For the text-containing cell, return its midpoint in [x, y] coordinate format. 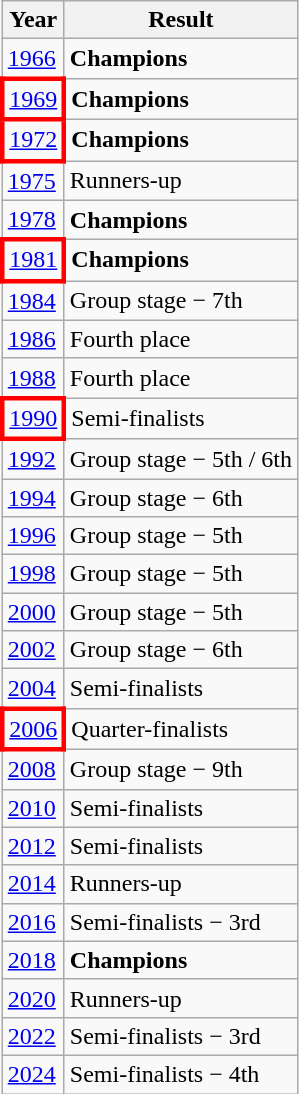
2010 [33, 808]
2016 [33, 922]
1978 [33, 220]
2006 [33, 728]
1972 [33, 140]
1975 [33, 180]
1998 [33, 574]
2012 [33, 846]
2018 [33, 960]
1992 [33, 459]
2020 [33, 998]
2008 [33, 769]
2014 [33, 884]
1994 [33, 497]
1984 [33, 301]
1988 [33, 378]
1996 [33, 536]
Semi-finalists − 4th [180, 1074]
2022 [33, 1036]
Group stage − 9th [180, 769]
1986 [33, 339]
1990 [33, 418]
Quarter-finalists [180, 728]
1969 [33, 98]
2002 [33, 650]
Result [180, 20]
2004 [33, 689]
2024 [33, 1074]
2000 [33, 612]
1981 [33, 260]
Group stage − 5th / 6th [180, 459]
1966 [33, 59]
Group stage − 7th [180, 301]
Year [33, 20]
